Provide the (X, Y) coordinate of the cell's center where the given text is located.  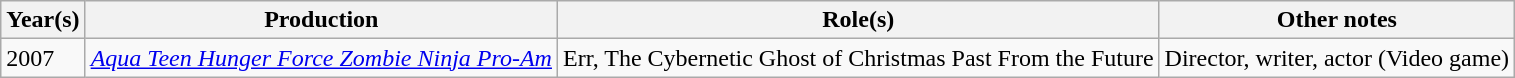
Production (321, 20)
Aqua Teen Hunger Force Zombie Ninja Pro-Am (321, 58)
2007 (43, 58)
Role(s) (858, 20)
Err, The Cybernetic Ghost of Christmas Past From the Future (858, 58)
Year(s) (43, 20)
Other notes (1337, 20)
Director, writer, actor (Video game) (1337, 58)
